Locate the cell with the specified text and output its (x, y) center coordinate. 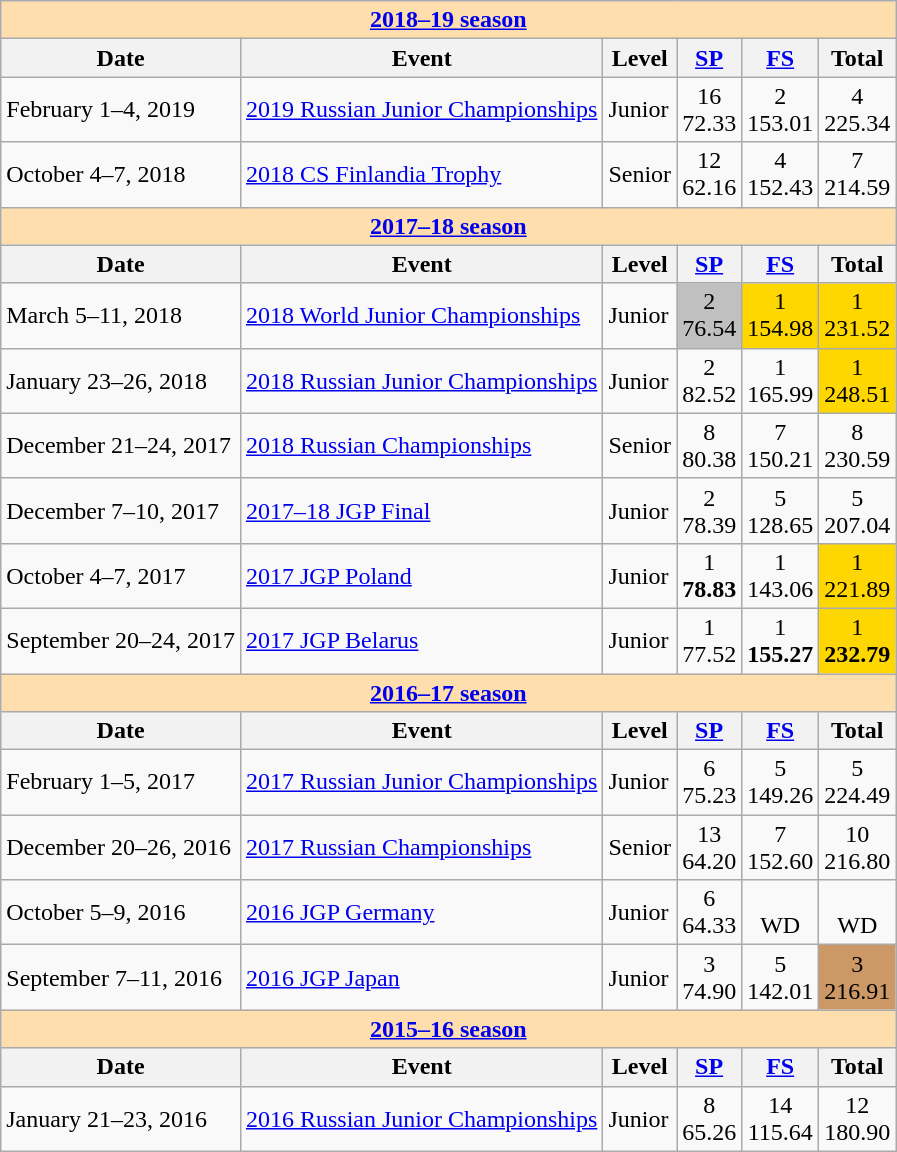
2017 Russian Junior Championships (421, 782)
5 142.01 (780, 978)
March 5–11, 2018 (121, 316)
December 7–10, 2017 (121, 510)
6 75.23 (710, 782)
2 78.39 (710, 510)
1 143.06 (780, 576)
2018 CS Finlandia Trophy (421, 174)
October 4–7, 2017 (121, 576)
December 21–24, 2017 (121, 446)
1 77.52 (710, 640)
10 216.80 (858, 848)
2015–16 season (448, 1029)
12 180.90 (858, 1118)
1 248.51 (858, 380)
2018 Russian Junior Championships (421, 380)
4 152.43 (780, 174)
1 154.98 (780, 316)
1 231.52 (858, 316)
2018 World Junior Championships (421, 316)
2018–19 season (448, 20)
2017 Russian Championships (421, 848)
September 20–24, 2017 (121, 640)
2017 JGP Belarus (421, 640)
February 1–5, 2017 (121, 782)
5 149.26 (780, 782)
January 23–26, 2018 (121, 380)
2017–18 season (448, 226)
September 7–11, 2016 (121, 978)
8 230.59 (858, 446)
January 21–23, 2016 (121, 1118)
5 224.49 (858, 782)
2017–18 JGP Final (421, 510)
5 207.04 (858, 510)
1 165.99 (780, 380)
February 1–4, 2019 (121, 110)
2016 Russian Junior Championships (421, 1118)
1 78.83 (710, 576)
8 65.26 (710, 1118)
3 74.90 (710, 978)
4 225.34 (858, 110)
14 115.64 (780, 1118)
5 128.65 (780, 510)
1 155.27 (780, 640)
2 76.54 (710, 316)
8 80.38 (710, 446)
6 64.33 (710, 912)
12 62.16 (710, 174)
2 82.52 (710, 380)
7 214.59 (858, 174)
2016 JGP Germany (421, 912)
December 20–26, 2016 (121, 848)
1 221.89 (858, 576)
2016 JGP Japan (421, 978)
2017 JGP Poland (421, 576)
October 4–7, 2018 (121, 174)
2019 Russian Junior Championships (421, 110)
16 72.33 (710, 110)
7 150.21 (780, 446)
2 153.01 (780, 110)
3 216.91 (858, 978)
7 152.60 (780, 848)
13 64.20 (710, 848)
1 232.79 (858, 640)
October 5–9, 2016 (121, 912)
2018 Russian Championships (421, 446)
2016–17 season (448, 693)
